Output the [x, y] coordinate of the center of the cell containing the given text.  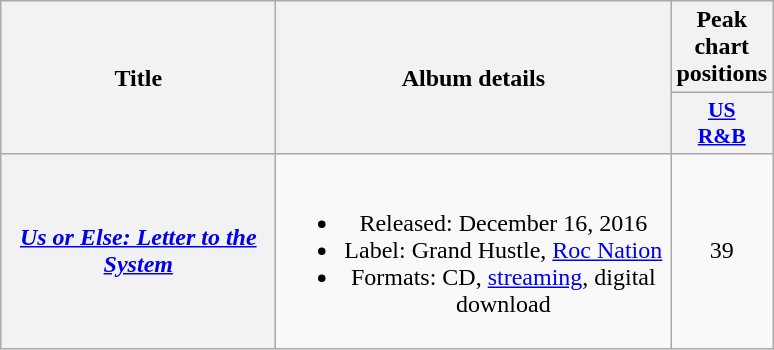
Us or Else: Letter to the System [138, 251]
Peak chart positions [722, 47]
Released: December 16, 2016Label: Grand Hustle, Roc NationFormats: CD, streaming, digital download [474, 251]
Title [138, 78]
USR&B [722, 124]
39 [722, 251]
Album details [474, 78]
